Capture the cell that displays the provided text and extract its [X, Y] central coordinate. 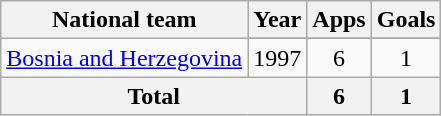
National team [124, 20]
Goals [406, 20]
Year [278, 20]
1997 [278, 58]
Apps [339, 20]
Bosnia and Herzegovina [124, 58]
Total [154, 96]
